Output the (X, Y) coordinate of the center of the cell containing the given text.  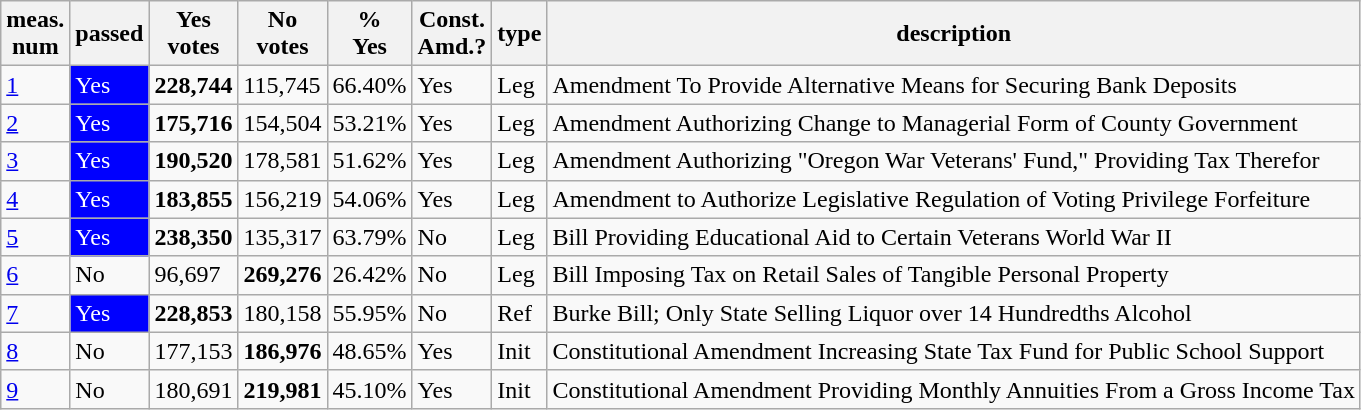
269,276 (282, 275)
Amendment Authorizing Change to Managerial Form of County Government (954, 123)
228,853 (194, 313)
meas.num (36, 34)
Constitutional Amendment Providing Monthly Annuities From a Gross Income Tax (954, 389)
Bill Providing Educational Aid to Certain Veterans World War II (954, 237)
2 (36, 123)
Ref (520, 313)
238,350 (194, 237)
Amendment To Provide Alternative Means for Securing Bank Deposits (954, 85)
180,691 (194, 389)
Amendment Authorizing "Oregon War Veterans' Fund," Providing Tax Therefor (954, 161)
description (954, 34)
183,855 (194, 199)
6 (36, 275)
26.42% (370, 275)
115,745 (282, 85)
135,317 (282, 237)
Yesvotes (194, 34)
96,697 (194, 275)
3 (36, 161)
175,716 (194, 123)
type (520, 34)
186,976 (282, 351)
51.62% (370, 161)
Constitutional Amendment Increasing State Tax Fund for Public School Support (954, 351)
passed (110, 34)
154,504 (282, 123)
9 (36, 389)
7 (36, 313)
45.10% (370, 389)
63.79% (370, 237)
Const.Amd.? (452, 34)
1 (36, 85)
Bill Imposing Tax on Retail Sales of Tangible Personal Property (954, 275)
228,744 (194, 85)
48.65% (370, 351)
219,981 (282, 389)
5 (36, 237)
178,581 (282, 161)
%Yes (370, 34)
190,520 (194, 161)
177,153 (194, 351)
66.40% (370, 85)
53.21% (370, 123)
55.95% (370, 313)
Amendment to Authorize Legislative Regulation of Voting Privilege Forfeiture (954, 199)
4 (36, 199)
156,219 (282, 199)
8 (36, 351)
54.06% (370, 199)
180,158 (282, 313)
Burke Bill; Only State Selling Liquor over 14 Hundredths Alcohol (954, 313)
Novotes (282, 34)
